From the cell containing the given text, extract its center point as [X, Y] coordinate. 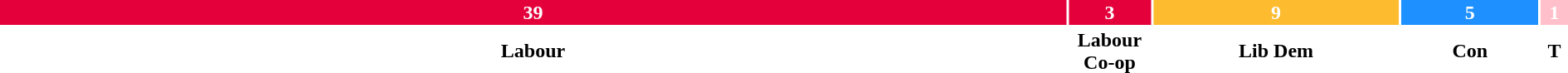
39 [533, 12]
1 [1555, 12]
5 [1470, 12]
3 [1110, 12]
9 [1276, 12]
